Return [x, y] of the center of cell containing provided text 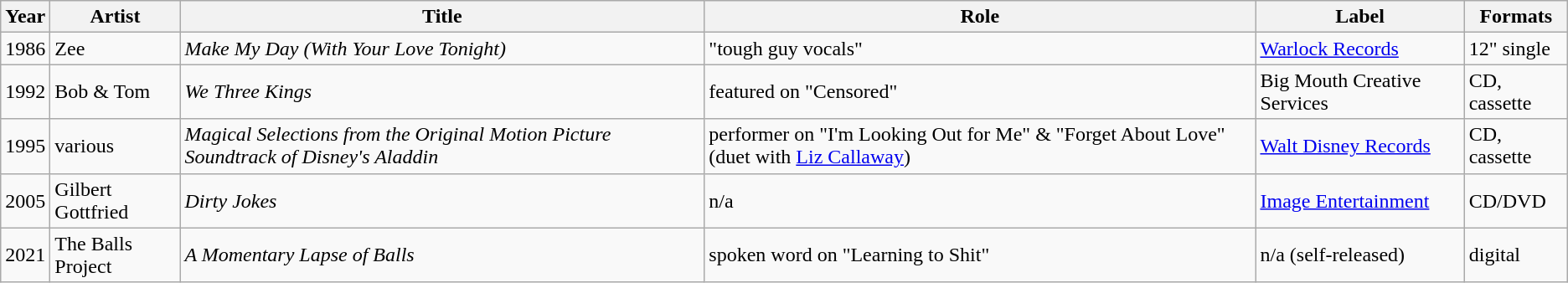
Walt Disney Records [1360, 146]
Big Mouth Creative Services [1360, 92]
Title [442, 17]
Formats [1516, 17]
digital [1516, 255]
Gilbert Gottfried [116, 201]
2005 [25, 201]
A Momentary Lapse of Balls [442, 255]
The Balls Project [116, 255]
Magical Selections from the Original Motion Picture Soundtrack of Disney's Aladdin [442, 146]
n/a [980, 201]
Role [980, 17]
Make My Day (With Your Love Tonight) [442, 49]
We Three Kings [442, 92]
CD/DVD [1516, 201]
Artist [116, 17]
various [116, 146]
Warlock Records [1360, 49]
1986 [25, 49]
Dirty Jokes [442, 201]
Zee [116, 49]
12" single [1516, 49]
1992 [25, 92]
spoken word on "Learning to Shit" [980, 255]
featured on "Censored" [980, 92]
Image Entertainment [1360, 201]
Year [25, 17]
"tough guy vocals" [980, 49]
1995 [25, 146]
performer on "I'm Looking Out for Me" & "Forget About Love" (duet with Liz Callaway) [980, 146]
n/a (self-released) [1360, 255]
Bob & Tom [116, 92]
2021 [25, 255]
Label [1360, 17]
